Detect which cell encompasses the target text, then output its [x, y] center coordinate. 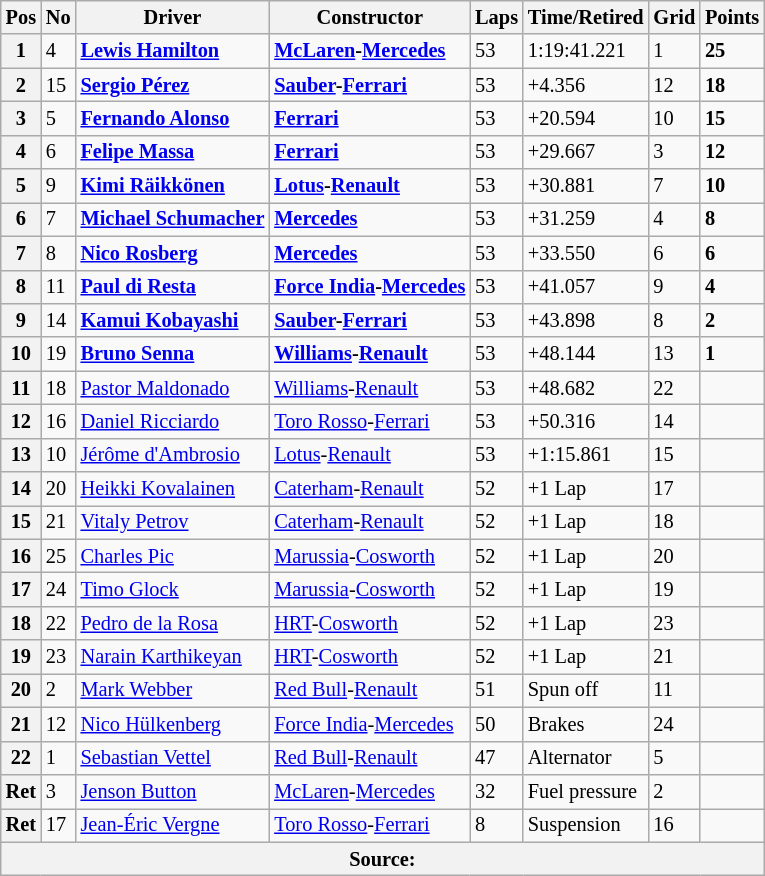
Charles Pic [173, 556]
Points [732, 17]
+50.316 [586, 421]
32 [496, 791]
Michael Schumacher [173, 219]
Heikki Kovalainen [173, 489]
Kimi Räikkönen [173, 186]
Felipe Massa [173, 152]
+31.259 [586, 219]
+30.881 [586, 186]
+20.594 [586, 118]
Nico Hülkenberg [173, 724]
47 [496, 758]
+33.550 [586, 253]
+48.682 [586, 388]
Brakes [586, 724]
Fuel pressure [586, 791]
Jean-Éric Vergne [173, 825]
Spun off [586, 690]
Time/Retired [586, 17]
Driver [173, 17]
51 [496, 690]
Vitaly Petrov [173, 522]
Sebastian Vettel [173, 758]
+48.144 [586, 354]
Daniel Ricciardo [173, 421]
1:19:41.221 [586, 51]
Kamui Kobayashi [173, 320]
+41.057 [586, 287]
Pastor Maldonado [173, 388]
No [58, 17]
+1:15.861 [586, 455]
Constructor [370, 17]
Grid [674, 17]
Alternator [586, 758]
+29.667 [586, 152]
Bruno Senna [173, 354]
Paul di Resta [173, 287]
Jérôme d'Ambrosio [173, 455]
+4.356 [586, 85]
Jenson Button [173, 791]
Narain Karthikeyan [173, 657]
Nico Rosberg [173, 253]
Pos [21, 17]
Sergio Pérez [173, 85]
Mark Webber [173, 690]
Lewis Hamilton [173, 51]
Fernando Alonso [173, 118]
50 [496, 724]
Pedro de la Rosa [173, 623]
Suspension [586, 825]
Source: [382, 859]
Timo Glock [173, 589]
Laps [496, 17]
+43.898 [586, 320]
